Capture the cell that displays the provided text and extract its [X, Y] central coordinate. 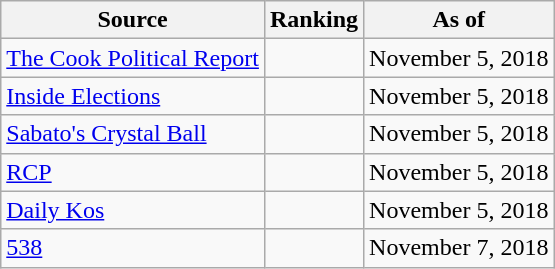
Daily Kos [133, 210]
As of [459, 20]
RCP [133, 172]
538 [133, 248]
Sabato's Crystal Ball [133, 134]
Source [133, 20]
Inside Elections [133, 96]
November 7, 2018 [459, 248]
The Cook Political Report [133, 58]
Ranking [314, 20]
